Pinpoint the cell where the given text exists, returning its (X, Y) midpoint coordinate. 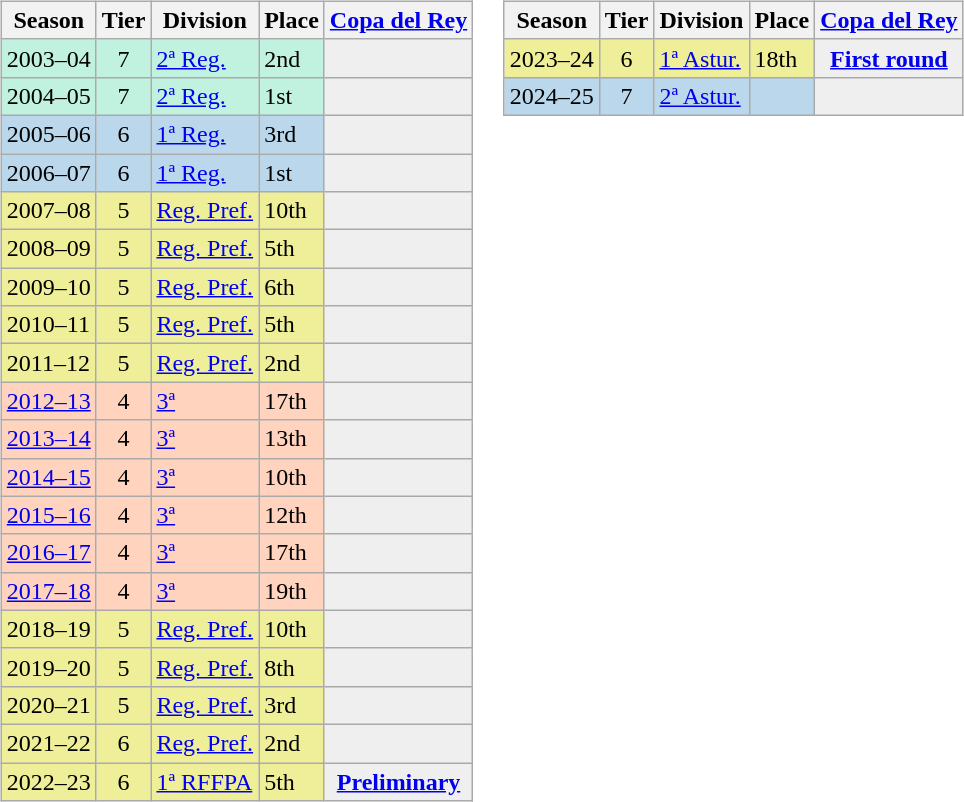
2012–13 (48, 401)
2004–05 (48, 96)
18th (782, 58)
2008–09 (48, 249)
2013–14 (48, 439)
2011–12 (48, 363)
2016–17 (48, 553)
2017–18 (48, 591)
1ª RFFPA (205, 781)
2006–07 (48, 173)
12th (292, 515)
2007–08 (48, 211)
13th (292, 439)
2009–10 (48, 287)
2ª Astur. (702, 96)
6th (292, 287)
2022–23 (48, 781)
8th (292, 667)
2005–06 (48, 134)
First round (889, 58)
2018–19 (48, 629)
2015–16 (48, 515)
2014–15 (48, 477)
2023–24 (552, 58)
2020–21 (48, 705)
Preliminary (398, 781)
19th (292, 591)
2021–22 (48, 743)
2010–11 (48, 325)
2024–25 (552, 96)
1ª Astur. (702, 58)
2019–20 (48, 667)
2003–04 (48, 58)
